Scan for the cell matching the given text and deliver its (X, Y) coordinate at center. 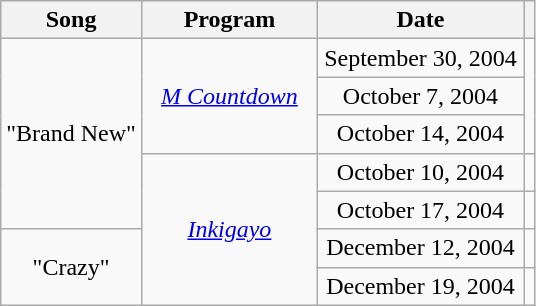
Date (420, 20)
September 30, 2004 (420, 58)
December 19, 2004 (420, 286)
Inkigayo (229, 229)
October 10, 2004 (420, 172)
Song (72, 20)
December 12, 2004 (420, 248)
M Countdown (229, 96)
Program (229, 20)
"Brand New" (72, 134)
October 17, 2004 (420, 210)
October 14, 2004 (420, 134)
"Crazy" (72, 267)
October 7, 2004 (420, 96)
